Search for the cell housing the specified text and yield its [x, y] center coordinate. 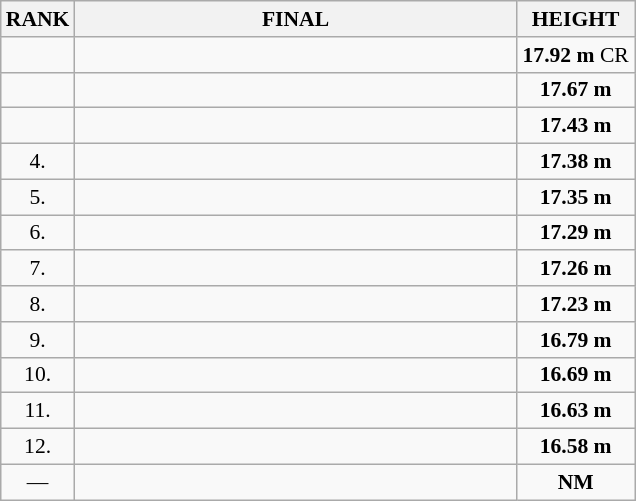
17.92 m CR [576, 55]
5. [38, 197]
17.29 m [576, 233]
17.26 m [576, 269]
11. [38, 411]
6. [38, 233]
16.63 m [576, 411]
10. [38, 375]
16.58 m [576, 447]
17.38 m [576, 162]
4. [38, 162]
— [38, 482]
8. [38, 304]
RANK [38, 19]
HEIGHT [576, 19]
12. [38, 447]
7. [38, 269]
17.35 m [576, 197]
9. [38, 340]
17.23 m [576, 304]
NM [576, 482]
FINAL [295, 19]
17.43 m [576, 126]
16.79 m [576, 340]
16.69 m [576, 375]
17.67 m [576, 90]
